From the cell containing the given text, extract its center point as [x, y] coordinate. 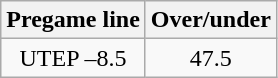
UTEP –8.5 [74, 58]
Pregame line [74, 20]
47.5 [210, 58]
Over/under [210, 20]
